From the cell containing the given text, extract its center point as (X, Y) coordinate. 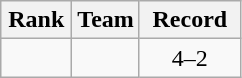
4–2 (190, 58)
Record (190, 20)
Rank (36, 20)
Team (106, 20)
